For the text-containing cell, return its midpoint in (x, y) coordinate format. 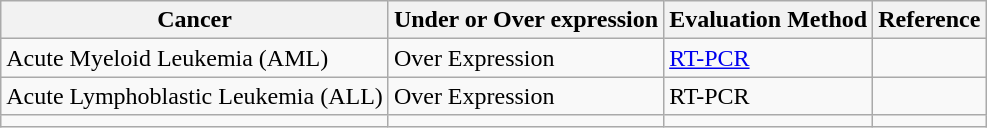
Acute Lymphoblastic Leukemia (ALL) (195, 96)
Cancer (195, 20)
Reference (930, 20)
Evaluation Method (768, 20)
Under or Over expression (526, 20)
Acute Myeloid Leukemia (AML) (195, 58)
